Extract the [x, y] coordinate from the center of the cell holding the provided text.  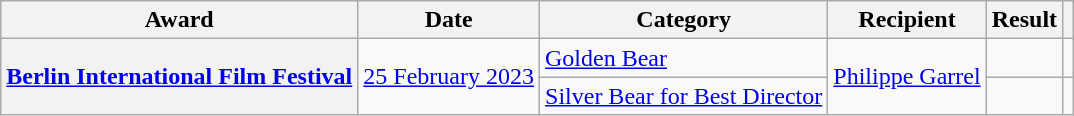
Silver Bear for Best Director [684, 96]
Award [180, 20]
Category [684, 20]
Result [1024, 20]
Recipient [907, 20]
Golden Bear [684, 58]
Philippe Garrel [907, 77]
25 February 2023 [449, 77]
Date [449, 20]
Berlin International Film Festival [180, 77]
